Determine the (x, y) coordinate at the center of the cell enclosing the given text.  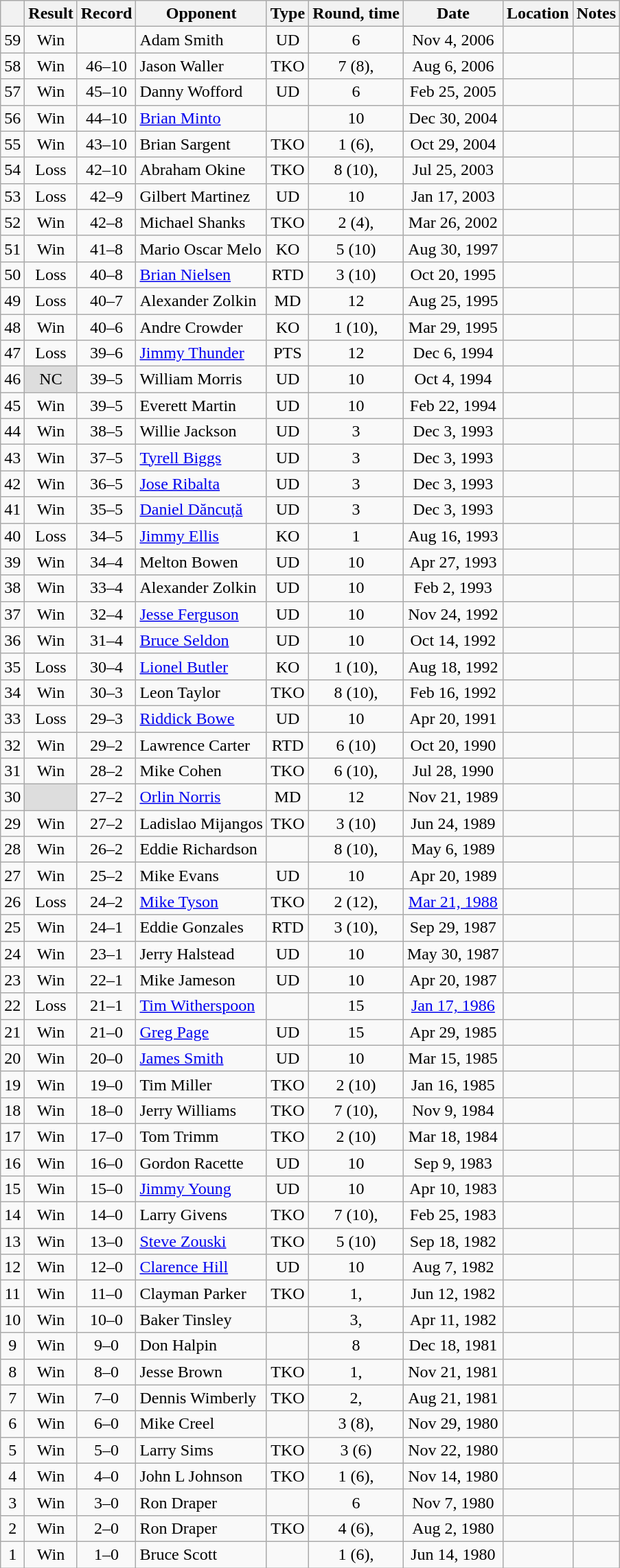
24 (12, 954)
Aug 2, 1980 (453, 1528)
Notes (596, 14)
59 (12, 40)
9 (12, 1346)
Jun 12, 1982 (453, 1294)
Mar 29, 1995 (453, 327)
24–1 (106, 928)
Jan 16, 1985 (453, 1084)
26–2 (106, 850)
25–2 (106, 876)
Record (106, 14)
Tom Trimm (201, 1136)
4–0 (106, 1476)
John L Johnson (201, 1476)
33–4 (106, 588)
Apr 20, 1991 (453, 718)
41 (12, 510)
5 (12, 1450)
Mike Evans (201, 876)
Oct 20, 1995 (453, 274)
2 (12), (356, 902)
Nov 24, 1992 (453, 614)
Mar 15, 1985 (453, 1058)
40 (12, 536)
19 (12, 1084)
54 (12, 170)
Sep 18, 1982 (453, 1241)
Apr 29, 1985 (453, 1032)
9–0 (106, 1346)
Type (287, 14)
36 (12, 640)
Jan 17, 1986 (453, 1006)
Sep 9, 1983 (453, 1163)
1–0 (106, 1554)
Mike Jameson (201, 980)
31 (12, 771)
Nov 21, 1989 (453, 797)
Jason Waller (201, 66)
Jan 17, 2003 (453, 196)
36–5 (106, 484)
46 (12, 379)
22–1 (106, 980)
Tyrell Biggs (201, 458)
Jun 14, 1980 (453, 1554)
Aug 7, 1982 (453, 1267)
6 (10), (356, 771)
57 (12, 92)
46–10 (106, 66)
Brian Sargent (201, 144)
Nov 4, 2006 (453, 40)
Melton Bowen (201, 562)
34 (12, 692)
Nov 14, 1980 (453, 1476)
Aug 21, 1981 (453, 1398)
30–4 (106, 666)
Nov 9, 1984 (453, 1110)
20–0 (106, 1058)
44–10 (106, 118)
3 (6) (356, 1450)
33 (12, 718)
47 (12, 353)
16–0 (106, 1163)
Nov 22, 1980 (453, 1450)
29 (12, 823)
17–0 (106, 1136)
Ladislao Mijangos (201, 823)
40–7 (106, 301)
Feb 22, 1994 (453, 406)
38–5 (106, 432)
Jun 24, 1989 (453, 823)
Jimmy Ellis (201, 536)
41–8 (106, 248)
Gordon Racette (201, 1163)
10–0 (106, 1320)
39 (12, 562)
Riddick Bowe (201, 718)
50 (12, 274)
21–1 (106, 1006)
48 (12, 327)
56 (12, 118)
Dec 18, 1981 (453, 1346)
Jul 25, 2003 (453, 170)
Feb 25, 1983 (453, 1215)
42–9 (106, 196)
45 (12, 406)
Andre Crowder (201, 327)
Larry Sims (201, 1450)
Orlin Norris (201, 797)
PTS (287, 353)
Gilbert Martinez (201, 196)
12–0 (106, 1267)
Willie Jackson (201, 432)
Mario Oscar Melo (201, 248)
32 (12, 745)
52 (12, 222)
3–0 (106, 1502)
Adam Smith (201, 40)
Mar 18, 1984 (453, 1136)
51 (12, 248)
Clarence Hill (201, 1267)
Mike Tyson (201, 902)
Jimmy Thunder (201, 353)
14 (12, 1215)
Lionel Butler (201, 666)
6 (10) (356, 745)
3 (10), (356, 928)
5–0 (106, 1450)
34–4 (106, 562)
2–0 (106, 1528)
13–0 (106, 1241)
Jul 28, 1990 (453, 771)
Jose Ribalta (201, 484)
Sep 29, 1987 (453, 928)
Larry Givens (201, 1215)
35 (12, 666)
43 (12, 458)
45–10 (106, 92)
18–0 (106, 1110)
Lawrence Carter (201, 745)
Result (51, 14)
Aug 16, 1993 (453, 536)
6–0 (106, 1424)
Aug 6, 2006 (453, 66)
Greg Page (201, 1032)
Opponent (201, 14)
James Smith (201, 1058)
Clayman Parker (201, 1294)
Jerry Halstead (201, 954)
Brian Nielsen (201, 274)
37 (12, 614)
30–3 (106, 692)
Oct 4, 1994 (453, 379)
Oct 29, 2004 (453, 144)
Round, time (356, 14)
32–4 (106, 614)
42–8 (106, 222)
34–5 (106, 536)
Tim Miller (201, 1084)
Baker Tinsley (201, 1320)
23–1 (106, 954)
7 (8), (356, 66)
Jesse Ferguson (201, 614)
Apr 20, 1989 (453, 876)
Aug 25, 1995 (453, 301)
30 (12, 797)
Tim Witherspoon (201, 1006)
4 (6), (356, 1528)
38 (12, 588)
21 (12, 1032)
39–6 (106, 353)
3, (356, 1320)
Mar 21, 1988 (453, 902)
7 (12, 1398)
14–0 (106, 1215)
Dennis Wimberly (201, 1398)
Apr 10, 1983 (453, 1189)
24–2 (106, 902)
11–0 (106, 1294)
11 (12, 1294)
17 (12, 1136)
Daniel Dăncuță (201, 510)
Brian Minto (201, 118)
Feb 2, 1993 (453, 588)
28 (12, 850)
Steve Zouski (201, 1241)
Eddie Gonzales (201, 928)
May 6, 1989 (453, 850)
NC (51, 379)
Aug 18, 1992 (453, 666)
27 (12, 876)
29–3 (106, 718)
Bruce Scott (201, 1554)
23 (12, 980)
7–0 (106, 1398)
Oct 20, 1990 (453, 745)
Dec 30, 2004 (453, 118)
37–5 (106, 458)
40–8 (106, 274)
Apr 11, 1982 (453, 1320)
May 30, 1987 (453, 954)
Apr 27, 1993 (453, 562)
Nov 7, 1980 (453, 1502)
19–0 (106, 1084)
29–2 (106, 745)
40–6 (106, 327)
15–0 (106, 1189)
3 (8), (356, 1424)
Jimmy Young (201, 1189)
Nov 29, 1980 (453, 1424)
26 (12, 902)
Michael Shanks (201, 222)
18 (12, 1110)
Nov 21, 1981 (453, 1372)
Feb 25, 2005 (453, 92)
20 (12, 1058)
42 (12, 484)
22 (12, 1006)
16 (12, 1163)
58 (12, 66)
Jesse Brown (201, 1372)
Oct 14, 1992 (453, 640)
Everett Martin (201, 406)
Apr 20, 1987 (453, 980)
William Morris (201, 379)
Mike Cohen (201, 771)
2 (12, 1528)
Danny Wofford (201, 92)
28–2 (106, 771)
Jerry Williams (201, 1110)
4 (12, 1476)
Feb 16, 1992 (453, 692)
Eddie Richardson (201, 850)
2, (356, 1398)
55 (12, 144)
Aug 30, 1997 (453, 248)
53 (12, 196)
44 (12, 432)
Bruce Seldon (201, 640)
Leon Taylor (201, 692)
Dec 6, 1994 (453, 353)
Mike Creel (201, 1424)
42–10 (106, 170)
2 (4), (356, 222)
21–0 (106, 1032)
49 (12, 301)
43–10 (106, 144)
Mar 26, 2002 (453, 222)
31–4 (106, 640)
25 (12, 928)
Abraham Okine (201, 170)
8–0 (106, 1372)
13 (12, 1241)
Date (453, 14)
Location (538, 14)
Don Halpin (201, 1346)
35–5 (106, 510)
